Return [x, y] of the center of cell containing provided text 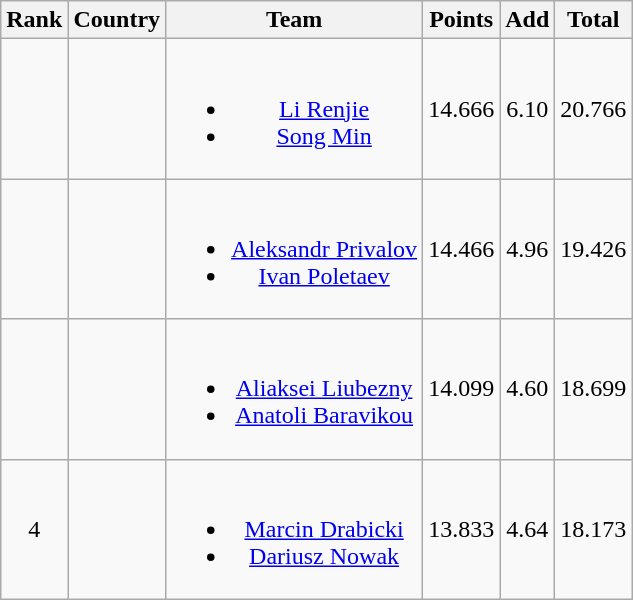
6.10 [528, 109]
18.699 [594, 389]
4.64 [528, 529]
14.099 [462, 389]
Aleksandr PrivalovIvan Poletaev [294, 249]
13.833 [462, 529]
Total [594, 20]
Li RenjieSong Min [294, 109]
4 [34, 529]
Aliaksei LiubeznyAnatoli Baravikou [294, 389]
Add [528, 20]
Marcin DrabickiDariusz Nowak [294, 529]
4.60 [528, 389]
18.173 [594, 529]
Team [294, 20]
19.426 [594, 249]
14.666 [462, 109]
Country [117, 20]
4.96 [528, 249]
14.466 [462, 249]
20.766 [594, 109]
Points [462, 20]
Rank [34, 20]
